Output the [x, y] coordinate of the center of the cell containing the given text.  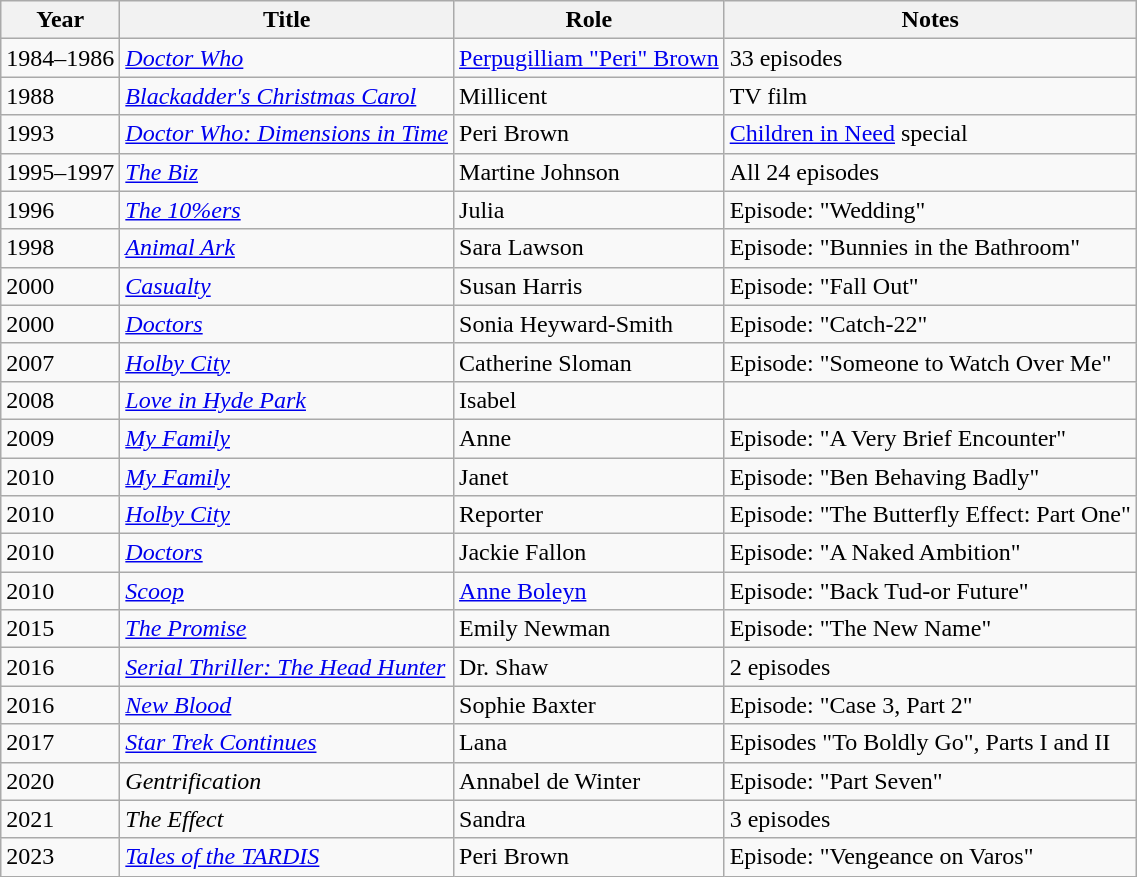
Catherine Sloman [590, 362]
Anne Boleyn [590, 591]
1984–1986 [60, 58]
Millicent [590, 96]
Janet [590, 477]
1996 [60, 210]
2008 [60, 400]
1998 [60, 248]
Perpugilliam "Peri" Brown [590, 58]
Episode: "Part Seven" [930, 781]
Episode: "Fall Out" [930, 286]
Isabel [590, 400]
Serial Thriller: The Head Hunter [287, 667]
The Biz [287, 172]
The Effect [287, 819]
Jackie Fallon [590, 553]
Title [287, 20]
1988 [60, 96]
Susan Harris [590, 286]
Episode: "Ben Behaving Badly" [930, 477]
New Blood [287, 705]
Children in Need special [930, 134]
1993 [60, 134]
Sonia Heyward-Smith [590, 324]
Episode: "Bunnies in the Bathroom" [930, 248]
Anne [590, 438]
Sandra [590, 819]
2023 [60, 857]
Episode: "Catch-22" [930, 324]
Animal Ark [287, 248]
2015 [60, 629]
33 episodes [930, 58]
2017 [60, 743]
2020 [60, 781]
Martine Johnson [590, 172]
Sophie Baxter [590, 705]
2021 [60, 819]
Episode: "Case 3, Part 2" [930, 705]
The 10%ers [287, 210]
Love in Hyde Park [287, 400]
Notes [930, 20]
All 24 episodes [930, 172]
Doctor Who: Dimensions in Time [287, 134]
Star Trek Continues [287, 743]
Gentrification [287, 781]
2009 [60, 438]
Episode: "Back Tud-or Future" [930, 591]
Episode: "The New Name" [930, 629]
Episode: "Someone to Watch Over Me" [930, 362]
Episode: "Wedding" [930, 210]
Episode: "A Very Brief Encounter" [930, 438]
Sara Lawson [590, 248]
The Promise [287, 629]
2 episodes [930, 667]
1995–1997 [60, 172]
Episode: "The Butterfly Effect: Part One" [930, 515]
Episode: "A Naked Ambition" [930, 553]
Emily Newman [590, 629]
Blackadder's Christmas Carol [287, 96]
TV film [930, 96]
Casualty [287, 286]
Episode: "Vengeance on Varos" [930, 857]
Julia [590, 210]
Tales of the TARDIS [287, 857]
Dr. Shaw [590, 667]
3 episodes [930, 819]
2007 [60, 362]
Year [60, 20]
Scoop [287, 591]
Episodes "To Boldly Go", Parts I and II [930, 743]
Role [590, 20]
Doctor Who [287, 58]
Lana [590, 743]
Reporter [590, 515]
Annabel de Winter [590, 781]
